Find where the given text appears and provide that cell's center as [X, Y] coordinate. 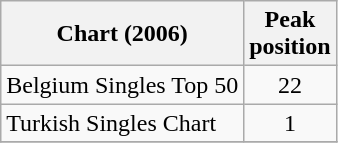
Peakposition [290, 34]
Belgium Singles Top 50 [122, 85]
22 [290, 85]
1 [290, 123]
Chart (2006) [122, 34]
Turkish Singles Chart [122, 123]
